Return [X, Y] of the center of cell containing provided text 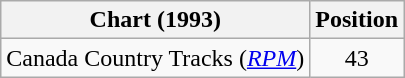
Chart (1993) [156, 20]
Canada Country Tracks (RPM) [156, 58]
Position [357, 20]
43 [357, 58]
